Capture the cell that displays the provided text and extract its (x, y) central coordinate. 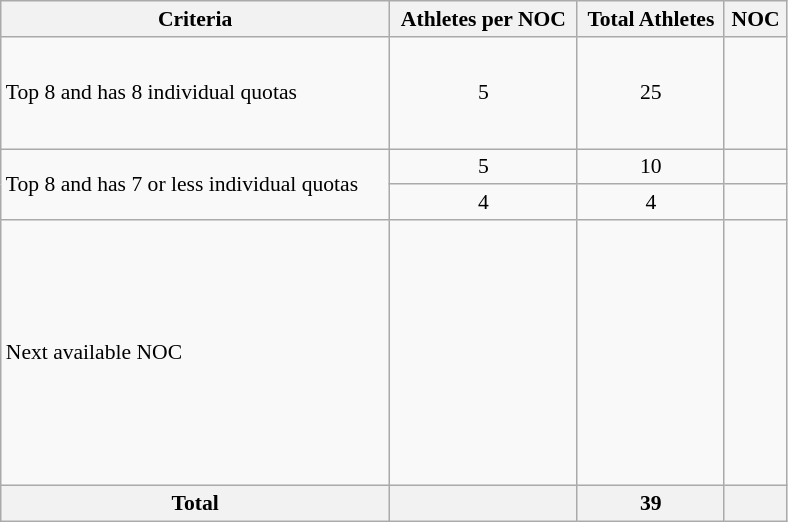
Total Athletes (650, 19)
Top 8 and has 7 or less individual quotas (196, 184)
Next available NOC (196, 352)
Total (196, 503)
39 (650, 503)
Top 8 and has 8 individual quotas (196, 93)
Criteria (196, 19)
Athletes per NOC (483, 19)
25 (650, 93)
10 (650, 167)
NOC (755, 19)
